Return [x, y] of the center of cell containing provided text 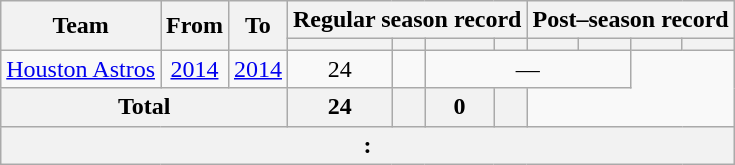
Total [144, 107]
Regular season record [408, 20]
0 [460, 107]
: [368, 145]
— [528, 69]
From [194, 26]
Post–season record [630, 20]
To [258, 26]
Team [81, 26]
Houston Astros [81, 69]
